Find where the given text appears and provide that cell's center as (X, Y) coordinate. 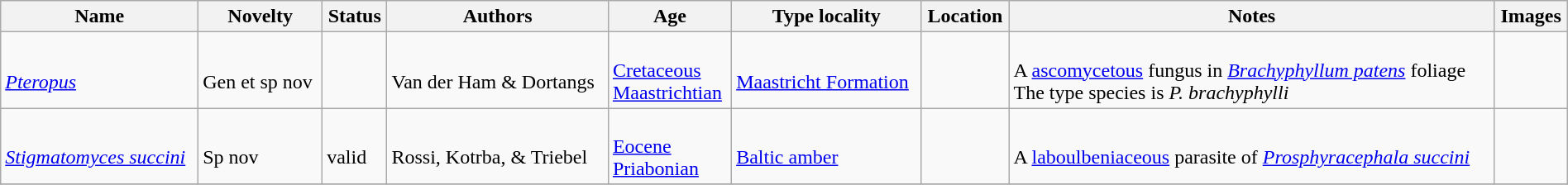
Authors (498, 17)
Baltic amber (827, 146)
Name (99, 17)
EocenePriabonian (670, 146)
Images (1531, 17)
Pteropus (99, 70)
A ascomycetous fungus in Brachyphyllum patens foliageThe type species is P. brachyphylli (1252, 70)
CretaceousMaastrichtian (670, 70)
valid (355, 146)
Type locality (827, 17)
Location (965, 17)
Stigmatomyces succini (99, 146)
Novelty (261, 17)
Gen et sp nov (261, 70)
A laboulbeniaceous parasite of Prosphyracephala succini (1252, 146)
Age (670, 17)
Notes (1252, 17)
Sp nov (261, 146)
Rossi, Kotrba, & Triebel (498, 146)
Van der Ham & Dortangs (498, 70)
Maastricht Formation (827, 70)
Status (355, 17)
